For the text-containing cell, return its midpoint in (x, y) coordinate format. 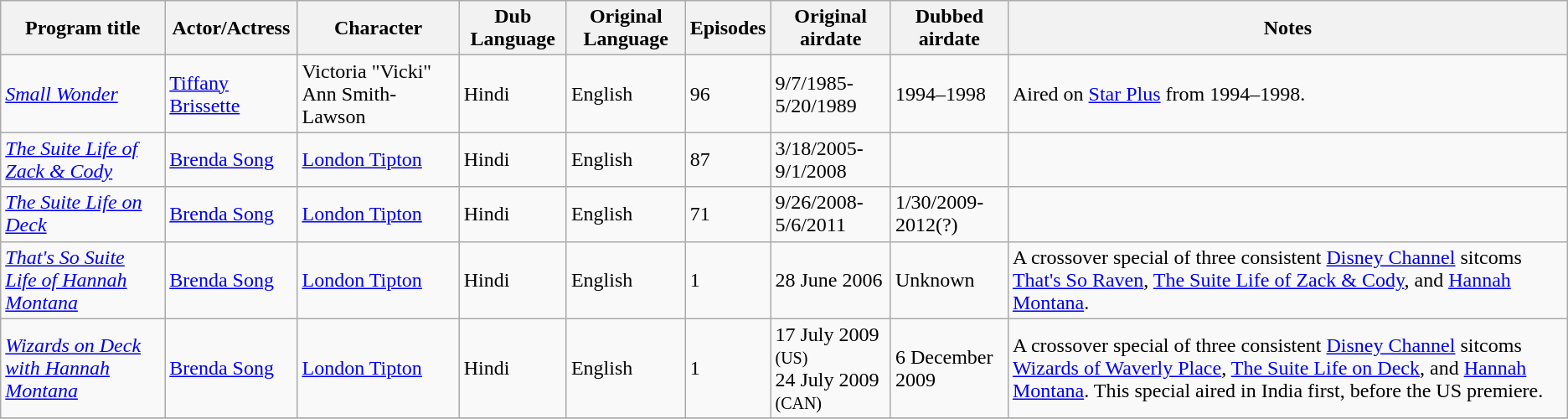
3/18/2005-9/1/2008 (831, 159)
96 (728, 94)
Small Wonder (83, 94)
The Suite Life on Deck (83, 215)
Program title (83, 28)
6 December 2009 (949, 369)
87 (728, 159)
1994–1998 (949, 94)
Notes (1287, 28)
28 June 2006 (831, 280)
9/7/1985-5/20/1989 (831, 94)
Aired on Star Plus from 1994–1998. (1287, 94)
Wizards on Deck with Hannah Montana (83, 369)
Actor/Actress (231, 28)
Original airdate (831, 28)
That's So Suite Life of Hannah Montana (83, 280)
Victoria "Vicki" Ann Smith-Lawson (379, 94)
17 July 2009 (US) 24 July 2009 (CAN) (831, 369)
Tiffany Brissette (231, 94)
Original Language (626, 28)
Dub Language (513, 28)
71 (728, 215)
The Suite Life of Zack & Cody (83, 159)
A crossover special of three consistent Disney Channel sitcoms That's So Raven, The Suite Life of Zack & Cody, and Hannah Montana. (1287, 280)
Episodes (728, 28)
1/30/2009-2012(?) (949, 215)
Character (379, 28)
Unknown (949, 280)
9/26/2008-5/6/2011 (831, 215)
Dubbed airdate (949, 28)
